Scan for the cell matching the given text and deliver its [X, Y] coordinate at center. 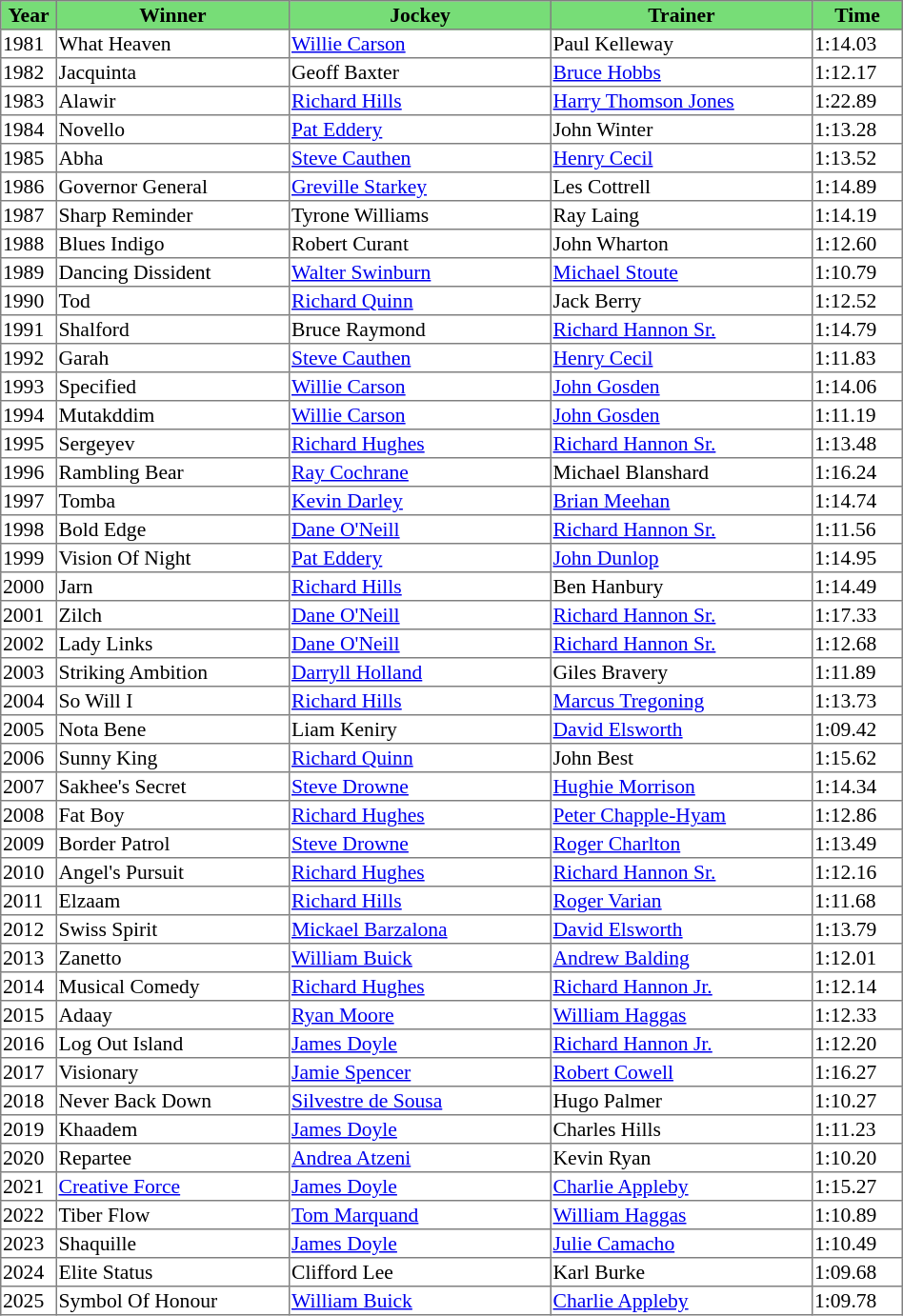
1:10.49 [857, 1244]
1:13.73 [857, 701]
Sharp Reminder [172, 215]
Tod [172, 301]
1:11.56 [857, 529]
Tomba [172, 501]
1:11.68 [857, 901]
2011 [29, 901]
1981 [29, 44]
Liam Keniry [420, 729]
Time [857, 15]
1985 [29, 158]
Alawir [172, 101]
1:14.79 [857, 329]
Robert Cowell [681, 1072]
1998 [29, 529]
1:12.17 [857, 72]
1:17.33 [857, 615]
Log Out Island [172, 1044]
1:12.86 [857, 815]
Tom Marquand [420, 1215]
1983 [29, 101]
1:13.79 [857, 929]
Blues Indigo [172, 244]
2003 [29, 672]
1995 [29, 444]
2009 [29, 844]
1987 [29, 215]
1:09.68 [857, 1272]
Roger Charlton [681, 844]
1990 [29, 301]
1:09.78 [857, 1301]
Andrea Atzeni [420, 1158]
John Wharton [681, 244]
1:14.89 [857, 187]
Garah [172, 358]
1:12.20 [857, 1044]
1996 [29, 472]
Elite Status [172, 1272]
1:16.27 [857, 1072]
Shalford [172, 329]
Harry Thomson Jones [681, 101]
2004 [29, 701]
1:10.20 [857, 1158]
Hugo Palmer [681, 1101]
Mutakddim [172, 415]
1984 [29, 130]
Andrew Balding [681, 958]
Angel's Pursuit [172, 872]
1:10.89 [857, 1215]
Paul Kelleway [681, 44]
1:14.74 [857, 501]
John Winter [681, 130]
1993 [29, 387]
So Will I [172, 701]
Karl Burke [681, 1272]
John Best [681, 758]
Trainer [681, 15]
Year [29, 15]
Giles Bravery [681, 672]
Adaay [172, 1015]
Sergeyev [172, 444]
2002 [29, 644]
Creative Force [172, 1186]
Jarn [172, 587]
2015 [29, 1015]
1:12.68 [857, 644]
1:11.23 [857, 1129]
Jack Berry [681, 301]
Bold Edge [172, 529]
2001 [29, 615]
1992 [29, 358]
1:16.24 [857, 472]
1982 [29, 72]
1:13.52 [857, 158]
Shaquille [172, 1244]
2025 [29, 1301]
Ben Hanbury [681, 587]
1:13.49 [857, 844]
1:13.48 [857, 444]
1:10.27 [857, 1101]
1997 [29, 501]
John Dunlop [681, 558]
Zilch [172, 615]
2013 [29, 958]
1:11.83 [857, 358]
2024 [29, 1272]
Governor General [172, 187]
1991 [29, 329]
2022 [29, 1215]
Silvestre de Sousa [420, 1101]
Clifford Lee [420, 1272]
Ryan Moore [420, 1015]
Kevin Darley [420, 501]
Walter Swinburn [420, 272]
2020 [29, 1158]
2017 [29, 1072]
Fat Boy [172, 815]
Les Cottrell [681, 187]
Peter Chapple-Hyam [681, 815]
Hughie Morrison [681, 787]
Abha [172, 158]
1994 [29, 415]
2012 [29, 929]
Visionary [172, 1072]
1:11.89 [857, 672]
Novello [172, 130]
Roger Varian [681, 901]
1:13.28 [857, 130]
Lady Links [172, 644]
Jacquinta [172, 72]
2014 [29, 987]
Sunny King [172, 758]
2018 [29, 1101]
Greville Starkey [420, 187]
1:12.52 [857, 301]
1999 [29, 558]
Michael Stoute [681, 272]
2006 [29, 758]
2005 [29, 729]
Dancing Dissident [172, 272]
Ray Cochrane [420, 472]
1:09.42 [857, 729]
Symbol Of Honour [172, 1301]
2019 [29, 1129]
Sakhee's Secret [172, 787]
Jamie Spencer [420, 1072]
1:12.14 [857, 987]
Vision Of Night [172, 558]
2008 [29, 815]
Michael Blanshard [681, 472]
Repartee [172, 1158]
Ray Laing [681, 215]
Rambling Bear [172, 472]
Charles Hills [681, 1129]
Border Patrol [172, 844]
1:15.27 [857, 1186]
1:14.49 [857, 587]
Mickael Barzalona [420, 929]
Julie Camacho [681, 1244]
2021 [29, 1186]
Kevin Ryan [681, 1158]
Zanetto [172, 958]
1:12.01 [857, 958]
Jockey [420, 15]
2010 [29, 872]
1:12.16 [857, 872]
1:22.89 [857, 101]
1:11.19 [857, 415]
2023 [29, 1244]
1:12.33 [857, 1015]
Bruce Hobbs [681, 72]
Never Back Down [172, 1101]
2000 [29, 587]
Specified [172, 387]
1989 [29, 272]
Brian Meehan [681, 501]
Geoff Baxter [420, 72]
Swiss Spirit [172, 929]
Elzaam [172, 901]
Tyrone Williams [420, 215]
Robert Curant [420, 244]
Bruce Raymond [420, 329]
Marcus Tregoning [681, 701]
Darryll Holland [420, 672]
Tiber Flow [172, 1215]
1:10.79 [857, 272]
What Heaven [172, 44]
1986 [29, 187]
Winner [172, 15]
1:12.60 [857, 244]
1988 [29, 244]
Striking Ambition [172, 672]
2007 [29, 787]
Khaadem [172, 1129]
Musical Comedy [172, 987]
1:14.03 [857, 44]
1:14.95 [857, 558]
1:15.62 [857, 758]
2016 [29, 1044]
Nota Bene [172, 729]
1:14.06 [857, 387]
1:14.19 [857, 215]
1:14.34 [857, 787]
